Capture the cell that displays the provided text and extract its [x, y] central coordinate. 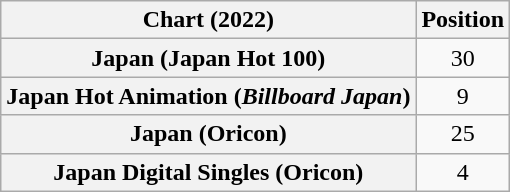
Japan Digital Singles (Oricon) [208, 172]
Japan Hot Animation (Billboard Japan) [208, 96]
Japan (Oricon) [208, 134]
9 [463, 96]
Chart (2022) [208, 20]
30 [463, 58]
25 [463, 134]
Japan (Japan Hot 100) [208, 58]
Position [463, 20]
4 [463, 172]
